Detect which cell encompasses the target text, then output its (x, y) center coordinate. 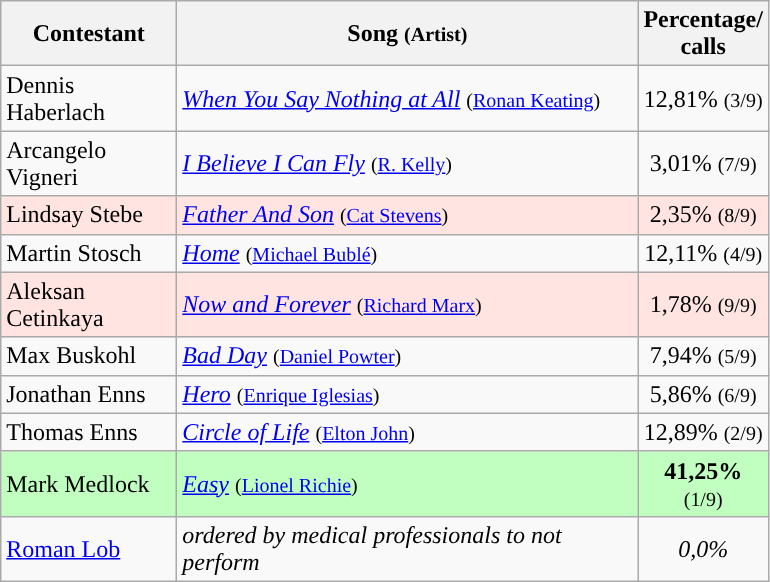
Max Buskohl (89, 356)
Lindsay Stebe (89, 215)
Father And Son (Cat Stevens) (408, 215)
Contestant (89, 34)
Jonathan Enns (89, 394)
1,78% (9/9) (704, 304)
0,0% (704, 548)
Roman Lob (89, 548)
Easy (Lionel Richie) (408, 484)
Bad Day (Daniel Powter) (408, 356)
12,89% (2/9) (704, 432)
Hero (Enrique Iglesias) (408, 394)
Dennis Haberlach (89, 98)
12,11% (4/9) (704, 253)
7,94% (5/9) (704, 356)
Circle of Life (Elton John) (408, 432)
5,86% (6/9) (704, 394)
When You Say Nothing at All (Ronan Keating) (408, 98)
Thomas Enns (89, 432)
Song (Artist) (408, 34)
2,35% (8/9) (704, 215)
Percentage/calls (704, 34)
Home (Michael Bublé) (408, 253)
41,25% (1/9) (704, 484)
Now and Forever (Richard Marx) (408, 304)
I Believe I Can Fly (R. Kelly) (408, 164)
Arcangelo Vigneri (89, 164)
Aleksan Cetinkaya (89, 304)
Mark Medlock (89, 484)
12,81% (3/9) (704, 98)
3,01% (7/9) (704, 164)
Martin Stosch (89, 253)
ordered by medical professionals to not perform (408, 548)
